Output the [X, Y] coordinate of the center of the cell containing the given text.  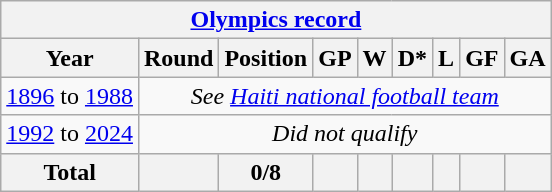
Did not qualify [344, 134]
GF [482, 58]
Olympics record [276, 20]
1992 to 2024 [70, 134]
L [446, 58]
Round [178, 58]
GP [335, 58]
0/8 [266, 172]
1896 to 1988 [70, 96]
GA [528, 58]
W [374, 58]
Total [70, 172]
See Haiti national football team [344, 96]
Year [70, 58]
D* [412, 58]
Position [266, 58]
